Return [X, Y] of the center of cell containing provided text 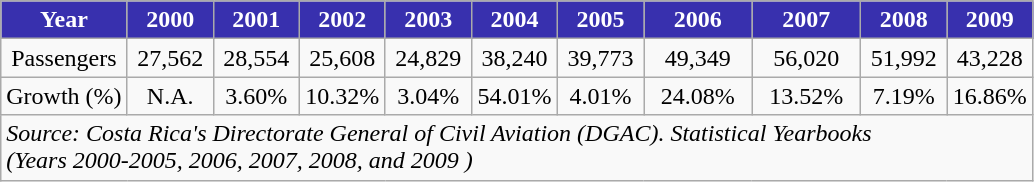
2005 [600, 20]
13.52% [806, 96]
28,554 [256, 58]
2008 [904, 20]
16.86% [990, 96]
2006 [698, 20]
54.01% [514, 96]
39,773 [600, 58]
3.04% [428, 96]
25,608 [342, 58]
Growth (%) [64, 96]
51,992 [904, 58]
24.08% [698, 96]
2003 [428, 20]
49,349 [698, 58]
7.19% [904, 96]
2009 [990, 20]
2004 [514, 20]
38,240 [514, 58]
24,829 [428, 58]
10.32% [342, 96]
43,228 [990, 58]
27,562 [170, 58]
Year [64, 20]
2000 [170, 20]
2001 [256, 20]
2007 [806, 20]
N.A. [170, 96]
4.01% [600, 96]
3.60% [256, 96]
2002 [342, 20]
56,020 [806, 58]
Passengers [64, 58]
Source: Costa Rica's Directorate General of Civil Aviation (DGAC). Statistical Yearbooks(Years 2000-2005, 2006, 2007, 2008, and 2009 ) [517, 148]
